Search for the cell housing the specified text and yield its [X, Y] center coordinate. 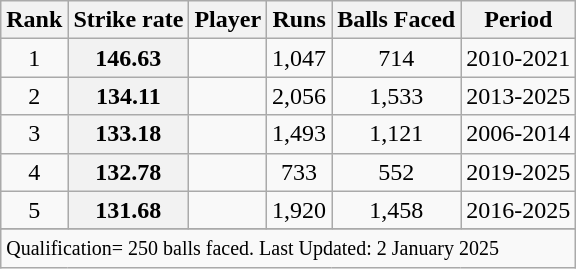
Strike rate [128, 20]
134.11 [128, 96]
1,493 [300, 134]
2006-2014 [518, 134]
132.78 [128, 172]
Runs [300, 20]
1,458 [396, 210]
2013-2025 [518, 96]
Period [518, 20]
1 [34, 58]
1,920 [300, 210]
552 [396, 172]
131.68 [128, 210]
2 [34, 96]
Qualification= 250 balls faced. Last Updated: 2 January 2025 [288, 248]
714 [396, 58]
2010-2021 [518, 58]
2016-2025 [518, 210]
1,533 [396, 96]
146.63 [128, 58]
133.18 [128, 134]
2019-2025 [518, 172]
5 [34, 210]
1,121 [396, 134]
3 [34, 134]
1,047 [300, 58]
2,056 [300, 96]
Rank [34, 20]
Player [228, 20]
4 [34, 172]
Balls Faced [396, 20]
733 [300, 172]
